Detect which cell encompasses the target text, then output its (X, Y) center coordinate. 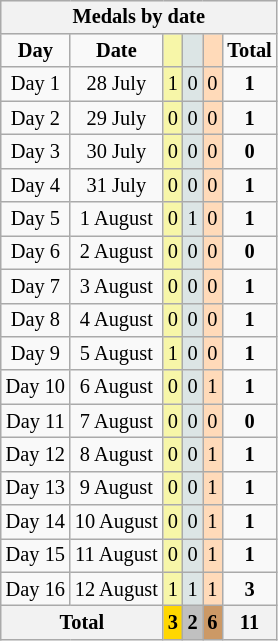
11 August (116, 556)
1 August (116, 219)
11 (249, 623)
6 August (116, 387)
28 July (116, 84)
Day 5 (36, 219)
Day 10 (36, 387)
8 August (116, 455)
30 July (116, 152)
Medals by date (139, 17)
5 August (116, 354)
2 (193, 623)
6 (213, 623)
12 August (116, 589)
9 August (116, 488)
Day 16 (36, 589)
Day 4 (36, 185)
2 August (116, 253)
Day 8 (36, 320)
Day 7 (36, 286)
Day 6 (36, 253)
Day 12 (36, 455)
29 July (116, 118)
Day 1 (36, 84)
Day 3 (36, 152)
31 July (116, 185)
Day 13 (36, 488)
Day 9 (36, 354)
4 August (116, 320)
7 August (116, 421)
10 August (116, 522)
Day 15 (36, 556)
3 August (116, 286)
Date (116, 51)
Day (36, 51)
Day 14 (36, 522)
Day 11 (36, 421)
Day 2 (36, 118)
